Determine the (x, y) coordinate at the center of the cell enclosing the given text.  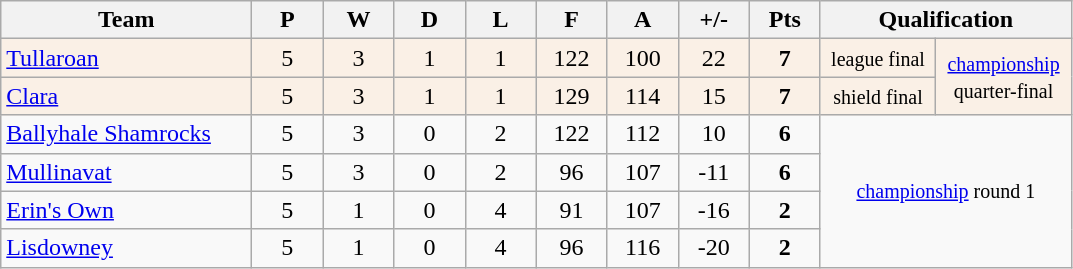
L (500, 20)
D (430, 20)
Lisdowney (126, 248)
91 (572, 210)
Team (126, 20)
15 (714, 96)
Clara (126, 96)
22 (714, 58)
championshipquarter-final (1004, 77)
W (358, 20)
championship round 1 (946, 191)
A (642, 20)
10 (714, 134)
F (572, 20)
112 (642, 134)
-20 (714, 248)
100 (642, 58)
Ballyhale Shamrocks (126, 134)
+/- (714, 20)
P (288, 20)
Tullaroan (126, 58)
Mullinavat (126, 172)
Qualification (946, 20)
Pts (784, 20)
league final (878, 58)
114 (642, 96)
129 (572, 96)
-11 (714, 172)
116 (642, 248)
shield final (878, 96)
Erin's Own (126, 210)
-16 (714, 210)
